From the cell containing the given text, extract its center point as [X, Y] coordinate. 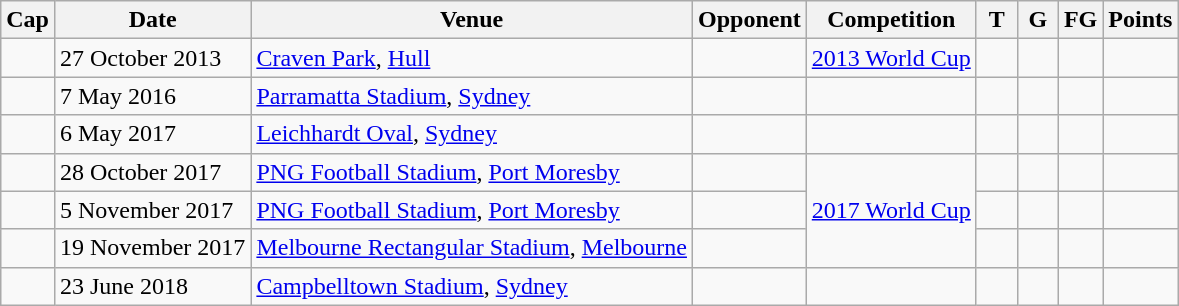
G [1038, 20]
Competition [891, 20]
Craven Park, Hull [472, 58]
27 October 2013 [152, 58]
Melbourne Rectangular Stadium, Melbourne [472, 248]
Leichhardt Oval, Sydney [472, 134]
23 June 2018 [152, 286]
2013 World Cup [891, 58]
Cap [28, 20]
Points [1140, 20]
19 November 2017 [152, 248]
28 October 2017 [152, 172]
Date [152, 20]
FG [1080, 20]
Campbelltown Stadium, Sydney [472, 286]
Venue [472, 20]
6 May 2017 [152, 134]
T [996, 20]
5 November 2017 [152, 210]
Opponent [749, 20]
Parramatta Stadium, Sydney [472, 96]
7 May 2016 [152, 96]
2017 World Cup [891, 210]
